Detect which cell encompasses the target text, then output its (X, Y) center coordinate. 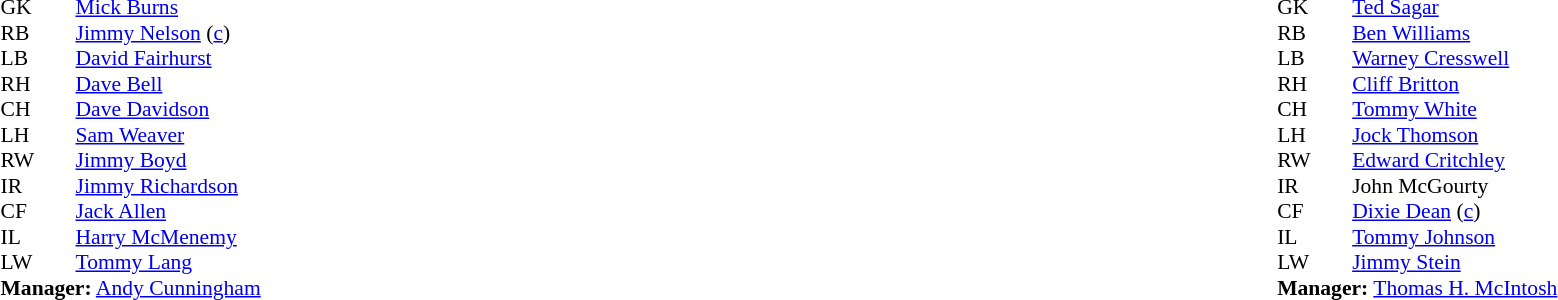
Edward Critchley (1454, 161)
Dave Davidson (168, 109)
Dixie Dean (c) (1454, 211)
John McGourty (1454, 186)
Harry McMenemy (168, 237)
Tommy Lang (168, 263)
Ben Williams (1454, 33)
Tommy White (1454, 109)
Cliff Britton (1454, 84)
Dave Bell (168, 84)
Jimmy Nelson (c) (168, 33)
Jock Thomson (1454, 135)
Jimmy Richardson (168, 186)
Sam Weaver (168, 135)
Jimmy Boyd (168, 161)
Warney Cresswell (1454, 59)
Jimmy Stein (1454, 263)
Jack Allen (168, 211)
Tommy Johnson (1454, 237)
David Fairhurst (168, 59)
